Detect which cell encompasses the target text, then output its [x, y] center coordinate. 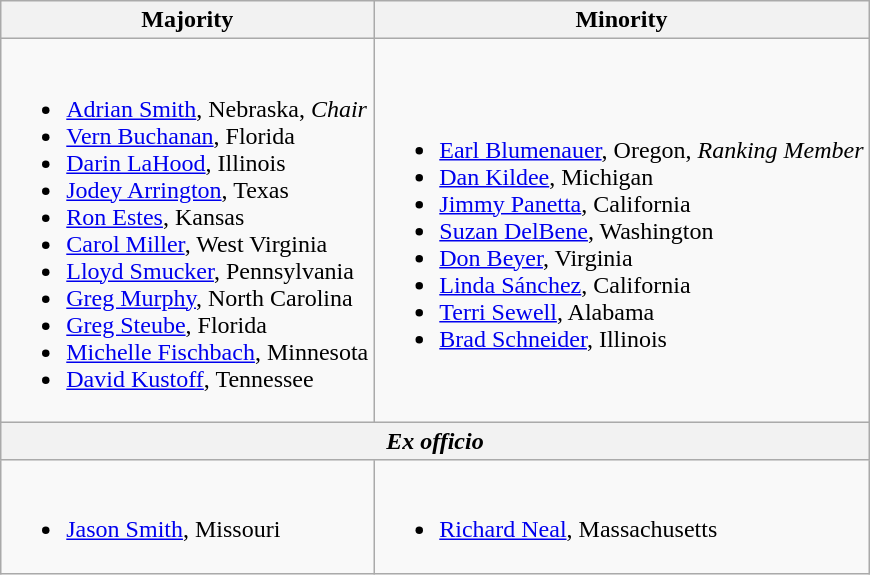
Jason Smith, Missouri [188, 516]
Majority [188, 20]
Ex officio [435, 441]
Minority [622, 20]
Richard Neal, Massachusetts [622, 516]
